Pinpoint the cell where the given text exists, returning its (x, y) midpoint coordinate. 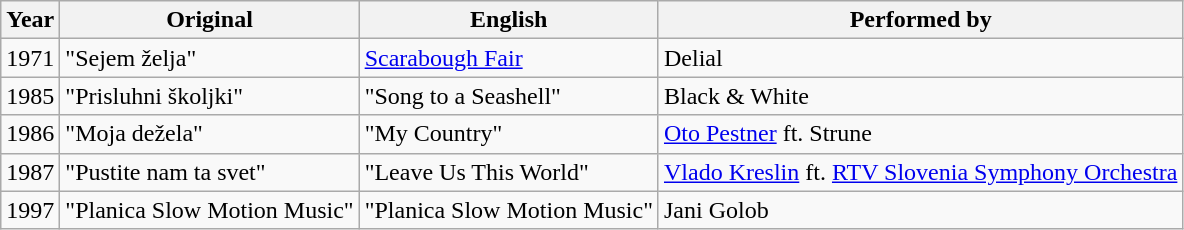
1997 (30, 210)
Black & White (920, 96)
1987 (30, 172)
Year (30, 20)
"Song to a Seashell" (508, 96)
Delial (920, 58)
"My Country" (508, 134)
1985 (30, 96)
Scarabough Fair (508, 58)
1986 (30, 134)
"Sejem želja" (210, 58)
Oto Pestner ft. Strune (920, 134)
Original (210, 20)
"Leave Us This World" (508, 172)
Vlado Kreslin ft. RTV Slovenia Symphony Orchestra (920, 172)
English (508, 20)
"Prisluhni školjki" (210, 96)
1971 (30, 58)
Jani Golob (920, 210)
"Pustite nam ta svet" (210, 172)
Performed by (920, 20)
"Moja dežela" (210, 134)
